For the text-containing cell, return its midpoint in [x, y] coordinate format. 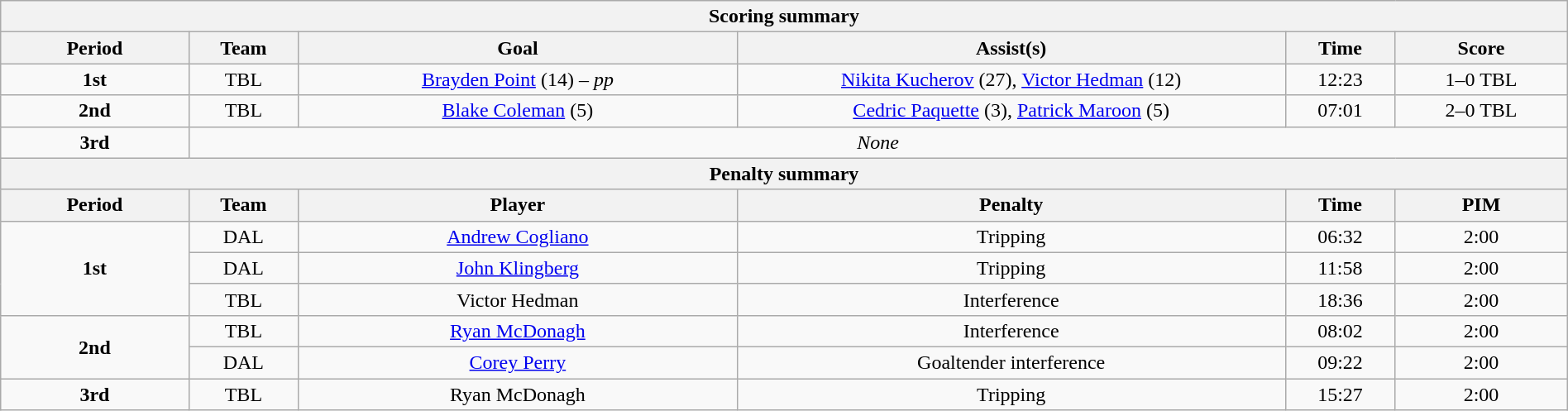
None [878, 142]
Nikita Kucherov (27), Victor Hedman (12) [1011, 79]
Player [518, 205]
Penalty [1011, 205]
Corey Perry [518, 362]
Penalty summary [784, 174]
PIM [1481, 205]
2–0 TBL [1481, 111]
1–0 TBL [1481, 79]
Victor Hedman [518, 299]
Brayden Point (14) – pp [518, 79]
09:22 [1340, 362]
08:02 [1340, 331]
Blake Coleman (5) [518, 111]
12:23 [1340, 79]
Score [1481, 48]
15:27 [1340, 394]
Assist(s) [1011, 48]
07:01 [1340, 111]
Andrew Cogliano [518, 237]
Goaltender interference [1011, 362]
Scoring summary [784, 17]
Goal [518, 48]
John Klingberg [518, 268]
18:36 [1340, 299]
11:58 [1340, 268]
06:32 [1340, 237]
Cedric Paquette (3), Patrick Maroon (5) [1011, 111]
